Return the [X, Y] coordinate for the center point of the cell that contains the specified text.  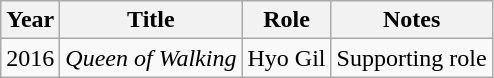
Queen of Walking [151, 58]
Role [286, 20]
Supporting role [412, 58]
Year [30, 20]
Hyo Gil [286, 58]
Notes [412, 20]
Title [151, 20]
2016 [30, 58]
